Extract the [x, y] coordinate from the center of the cell holding the provided text.  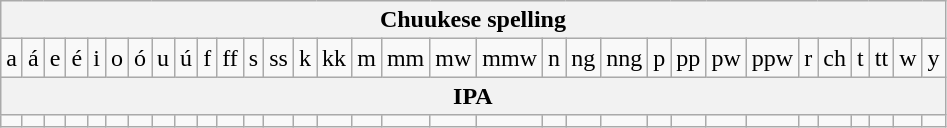
e [55, 58]
IPA [473, 96]
ss [279, 58]
nng [624, 58]
ú [186, 58]
o [116, 58]
á [33, 58]
t [860, 58]
y [934, 58]
m [367, 58]
a [12, 58]
f [208, 58]
u [164, 58]
pp [688, 58]
mw [454, 58]
tt [881, 58]
ff [230, 58]
ó [140, 58]
pw [726, 58]
é [77, 58]
k [304, 58]
r [808, 58]
mm [405, 58]
p [660, 58]
Chuukese spelling [473, 20]
ppw [772, 58]
s [253, 58]
ch [835, 58]
w [908, 58]
i [97, 58]
kk [334, 58]
n [554, 58]
ng [584, 58]
mmw [510, 58]
